Detect which cell encompasses the target text, then output its (X, Y) center coordinate. 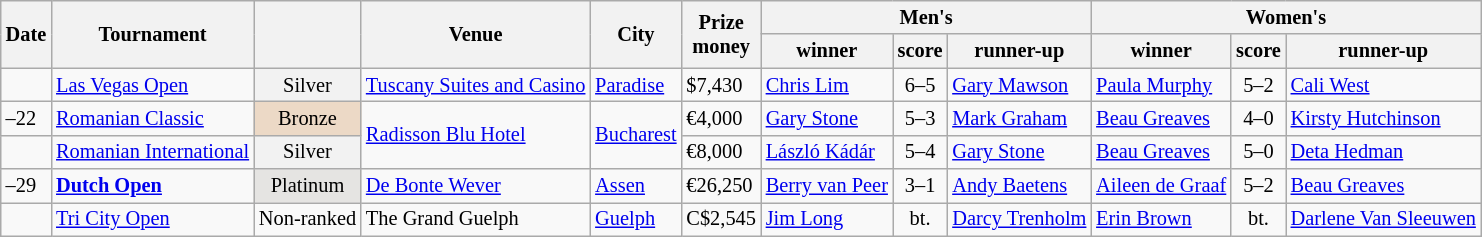
Jim Long (827, 219)
Darcy Trenholm (1019, 219)
Paula Murphy (1161, 85)
Guelph (636, 219)
Radisson Blu Hotel (476, 134)
Bucharest (636, 134)
3–1 (920, 186)
$7,430 (720, 85)
Mark Graham (1019, 118)
Cali West (1384, 85)
Paradise (636, 85)
4–0 (1258, 118)
Tournament (152, 34)
Women's (1286, 17)
City (636, 34)
Gary Mawson (1019, 85)
Chris Lim (827, 85)
Venue (476, 34)
Erin Brown (1161, 219)
–22 (26, 118)
5–3 (920, 118)
–29 (26, 186)
Dutch Open (152, 186)
Platinum (308, 186)
Darlene Van Sleeuwen (1384, 219)
Assen (636, 186)
Deta Hedman (1384, 152)
De Bonte Wever (476, 186)
Tuscany Suites and Casino (476, 85)
Date (26, 34)
Bronze (308, 118)
László Kádár (827, 152)
Tri City Open (152, 219)
5–4 (920, 152)
C$2,545 (720, 219)
Non-ranked (308, 219)
The Grand Guelph (476, 219)
Las Vegas Open (152, 85)
Romanian Classic (152, 118)
5–0 (1258, 152)
Aileen de Graaf (1161, 186)
Romanian International (152, 152)
€26,250 (720, 186)
6–5 (920, 85)
€4,000 (720, 118)
Men's (926, 17)
Prizemoney (720, 34)
Kirsty Hutchinson (1384, 118)
Andy Baetens (1019, 186)
Berry van Peer (827, 186)
€8,000 (720, 152)
